Find where the given text appears and provide that cell's center as [x, y] coordinate. 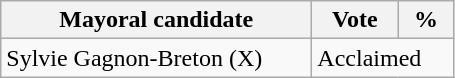
% [426, 20]
Acclaimed [383, 58]
Vote [355, 20]
Sylvie Gagnon-Breton (X) [156, 58]
Mayoral candidate [156, 20]
